Return the (x, y) coordinate for the center point of the cell that contains the specified text.  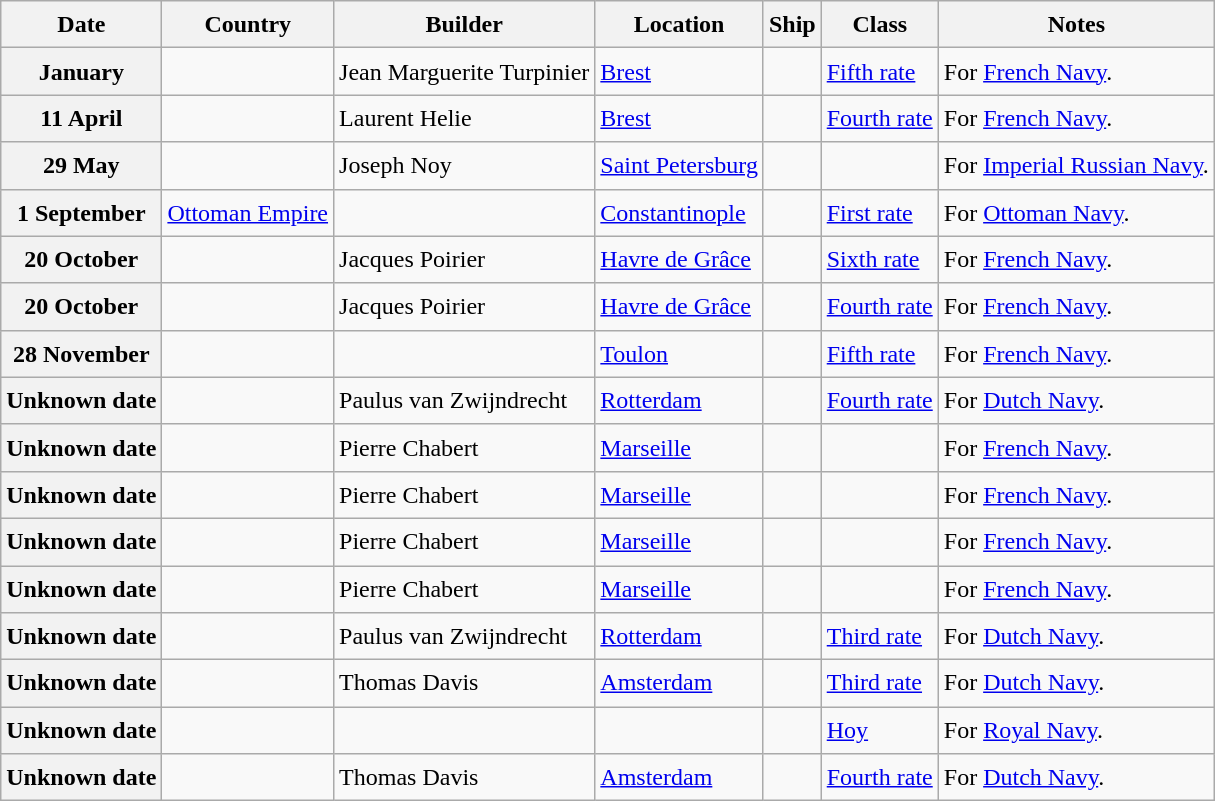
Ottoman Empire (248, 212)
Hoy (880, 730)
Joseph Noy (464, 166)
28 November (82, 354)
Saint Petersburg (680, 166)
For Royal Navy. (1076, 730)
Ship (792, 24)
Country (248, 24)
Sixth rate (880, 260)
Class (880, 24)
For Ottoman Navy. (1076, 212)
Constantinople (680, 212)
Toulon (680, 354)
Notes (1076, 24)
Location (680, 24)
Builder (464, 24)
Laurent Helie (464, 118)
11 April (82, 118)
29 May (82, 166)
January (82, 72)
Jean Marguerite Turpinier (464, 72)
1 September (82, 212)
For Imperial Russian Navy. (1076, 166)
Date (82, 24)
First rate (880, 212)
